From the cell containing the given text, extract its center point as (X, Y) coordinate. 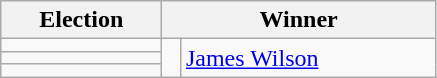
James Wilson (308, 58)
Election (82, 20)
Winner (299, 20)
